Provide the (X, Y) coordinate of the cell's center where the given text is located.  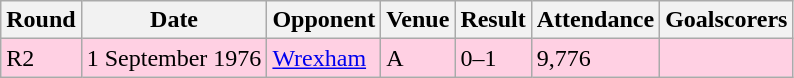
A (418, 58)
Date (174, 20)
0–1 (493, 58)
Attendance (595, 20)
Wrexham (324, 58)
1 September 1976 (174, 58)
Result (493, 20)
R2 (41, 58)
Round (41, 20)
Opponent (324, 20)
Goalscorers (726, 20)
Venue (418, 20)
9,776 (595, 58)
